Find where the given text appears and provide that cell's center as [X, Y] coordinate. 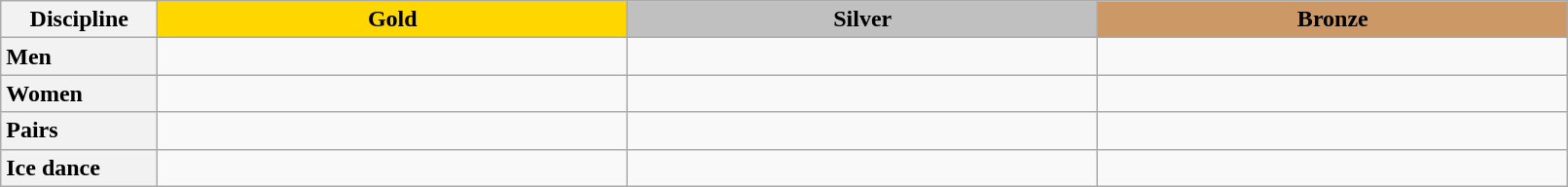
Women [80, 93]
Men [80, 56]
Ice dance [80, 168]
Pairs [80, 131]
Silver [862, 19]
Gold [393, 19]
Discipline [80, 19]
Bronze [1333, 19]
